Locate the cell with the specified text and output its [X, Y] center coordinate. 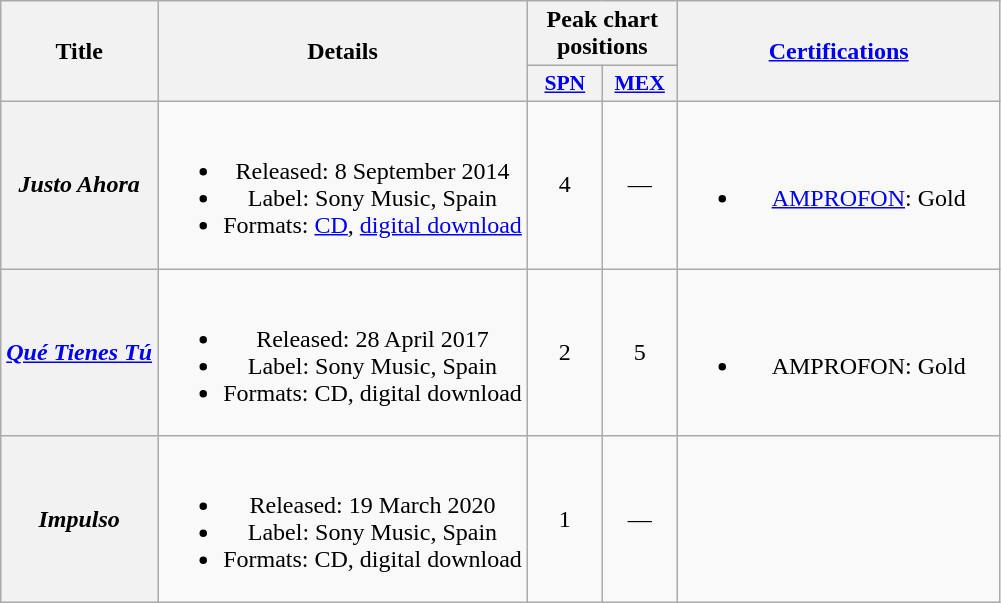
Released: 19 March 2020Label: Sony Music, SpainFormats: CD, digital download [343, 520]
Certifications [838, 52]
Qué Tienes Tú [80, 352]
Released: 28 April 2017Label: Sony Music, SpainFormats: CD, digital download [343, 352]
Released: 8 September 2014Label: Sony Music, SpainFormats: CD, digital download [343, 184]
1 [564, 520]
2 [564, 352]
5 [640, 352]
MEX [640, 84]
Justo Ahora [80, 184]
4 [564, 184]
Impulso [80, 520]
SPN [564, 84]
Details [343, 52]
Peak chart positions [602, 34]
Title [80, 52]
